Find where the given text appears and provide that cell's center as (X, Y) coordinate. 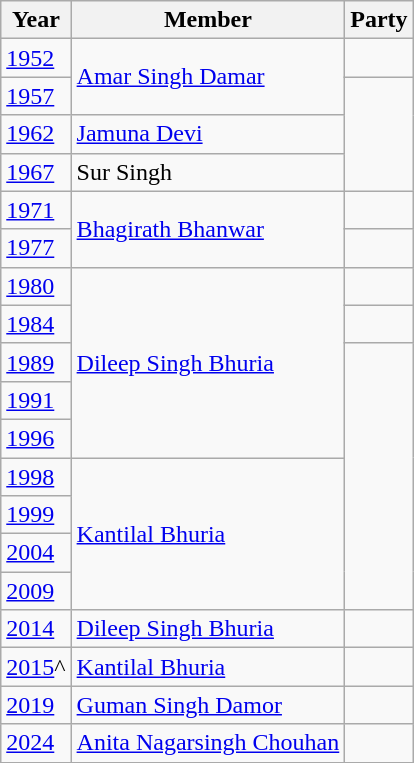
Jamuna Devi (208, 134)
1989 (36, 362)
2015^ (36, 667)
1984 (36, 324)
1998 (36, 477)
Year (36, 20)
1996 (36, 438)
Party (379, 20)
2004 (36, 553)
2019 (36, 705)
1971 (36, 210)
2014 (36, 629)
1980 (36, 286)
1977 (36, 248)
Bhagirath Bhanwar (208, 229)
1991 (36, 400)
1957 (36, 96)
2024 (36, 743)
Member (208, 20)
2009 (36, 591)
Sur Singh (208, 172)
1952 (36, 58)
1967 (36, 172)
1962 (36, 134)
Anita Nagarsingh Chouhan (208, 743)
1999 (36, 515)
Guman Singh Damor (208, 705)
Amar Singh Damar (208, 77)
